Return [x, y] of the center of cell containing provided text 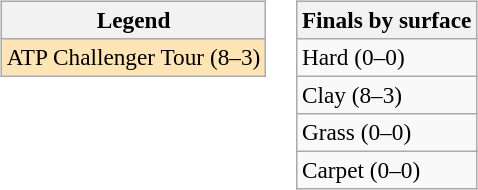
Legend [133, 20]
ATP Challenger Tour (8–3) [133, 57]
Carpet (0–0) [387, 171]
Clay (8–3) [387, 95]
Grass (0–0) [387, 133]
Hard (0–0) [387, 57]
Finals by surface [387, 20]
